Return the [x, y] coordinate for the center point of the cell that contains the specified text.  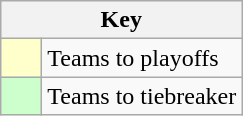
Teams to playoffs [142, 58]
Key [122, 20]
Teams to tiebreaker [142, 96]
